Search for the cell housing the specified text and yield its [X, Y] center coordinate. 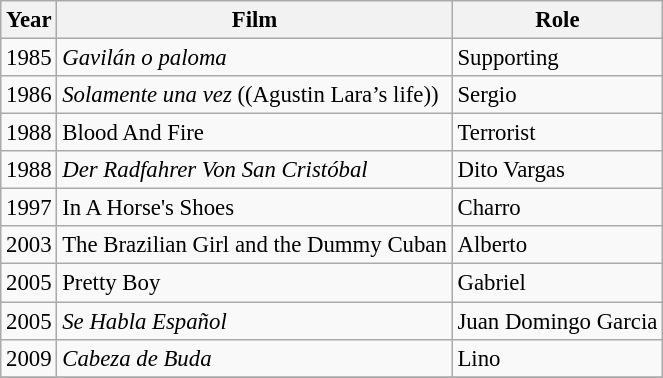
Charro [558, 208]
Solamente una vez ((Agustin Lara’s life)) [254, 95]
Supporting [558, 58]
Pretty Boy [254, 283]
Cabeza de Buda [254, 358]
Juan Domingo Garcia [558, 321]
2003 [29, 245]
1985 [29, 58]
Dito Vargas [558, 170]
In A Horse's Shoes [254, 208]
1986 [29, 95]
Alberto [558, 245]
Sergio [558, 95]
2009 [29, 358]
Terrorist [558, 133]
Year [29, 20]
Lino [558, 358]
Film [254, 20]
Der Radfahrer Von San Cristóbal [254, 170]
1997 [29, 208]
Blood And Fire [254, 133]
Gavilán o paloma [254, 58]
Se Habla Español [254, 321]
The Brazilian Girl and the Dummy Cuban [254, 245]
Gabriel [558, 283]
Role [558, 20]
